Search for the cell housing the specified text and yield its [X, Y] center coordinate. 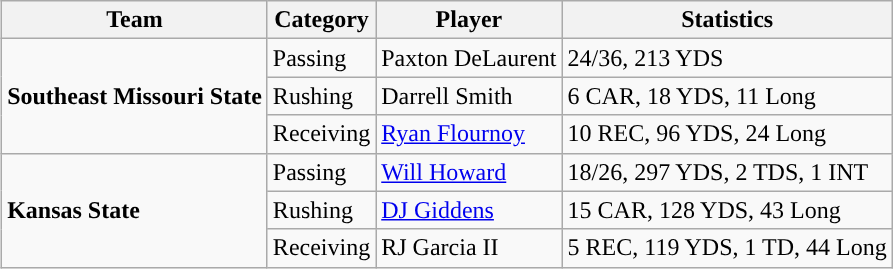
Paxton DeLaurent [469, 58]
DJ Giddens [469, 210]
Darrell Smith [469, 96]
Kansas State [135, 210]
Player [469, 20]
RJ Garcia II [469, 248]
Ryan Flournoy [469, 134]
Team [135, 20]
Southeast Missouri State [135, 96]
10 REC, 96 YDS, 24 Long [727, 134]
6 CAR, 18 YDS, 11 Long [727, 96]
Statistics [727, 20]
24/36, 213 YDS [727, 58]
Will Howard [469, 172]
5 REC, 119 YDS, 1 TD, 44 Long [727, 248]
Category [321, 20]
15 CAR, 128 YDS, 43 Long [727, 210]
18/26, 297 YDS, 2 TDS, 1 INT [727, 172]
